Find where the given text appears and provide that cell's center as [X, Y] coordinate. 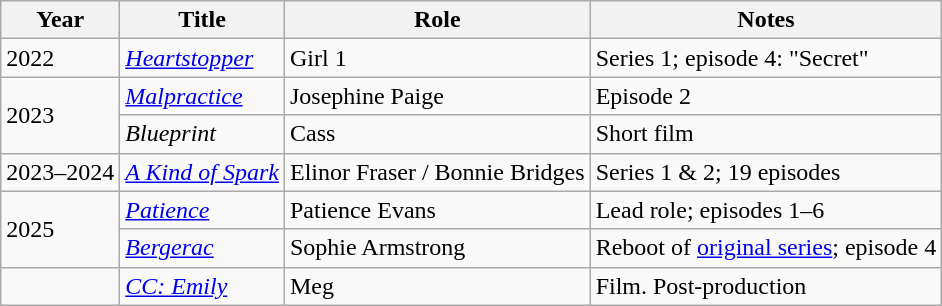
Episode 2 [766, 96]
Sophie Armstrong [437, 248]
Notes [766, 20]
2023 [60, 115]
Blueprint [202, 134]
Patience Evans [437, 210]
Year [60, 20]
Bergerac [202, 248]
Heartstopper [202, 58]
Reboot of original series; episode 4 [766, 248]
Meg [437, 286]
Cass [437, 134]
2023–2024 [60, 172]
CC: Emily [202, 286]
Girl 1 [437, 58]
Short film [766, 134]
A Kind of Spark [202, 172]
Title [202, 20]
Lead role; episodes 1–6 [766, 210]
Patience [202, 210]
Film. Post-production [766, 286]
Series 1 & 2; 19 episodes [766, 172]
2025 [60, 229]
Malpractice [202, 96]
2022 [60, 58]
Role [437, 20]
Elinor Fraser / Bonnie Bridges [437, 172]
Josephine Paige [437, 96]
Series 1; episode 4: "Secret" [766, 58]
